Find where the given text appears and provide that cell's center as [X, Y] coordinate. 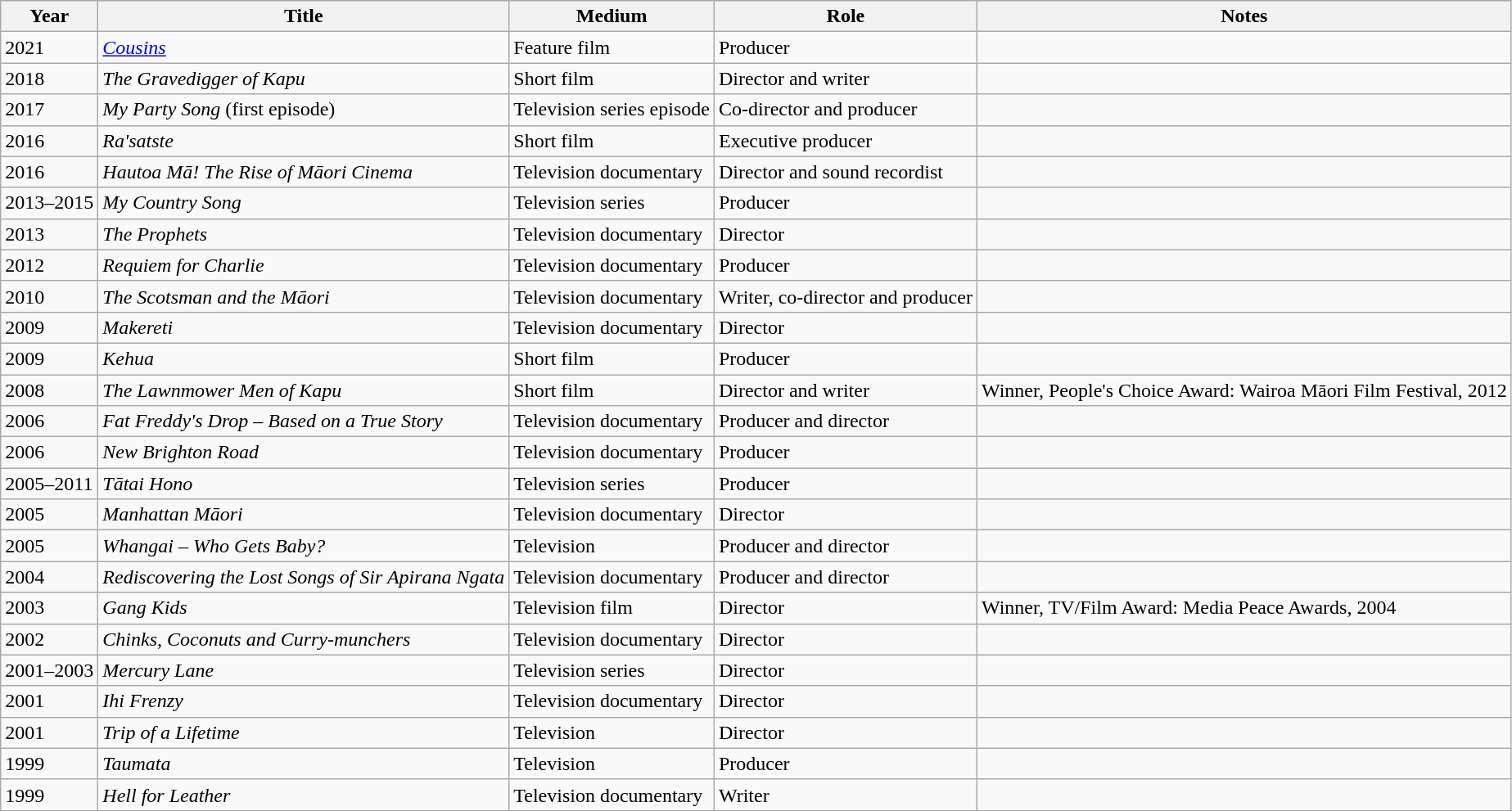
2013 [49, 234]
Television series episode [612, 110]
Year [49, 16]
Cousins [304, 47]
2002 [49, 639]
The Prophets [304, 234]
Television film [612, 608]
2021 [49, 47]
Chinks, Coconuts and Curry-munchers [304, 639]
Title [304, 16]
Kehua [304, 358]
Tātai Hono [304, 484]
Fat Freddy's Drop – Based on a True Story [304, 421]
Writer [845, 795]
Director and sound recordist [845, 172]
2013–2015 [49, 203]
2005–2011 [49, 484]
Winner, People's Choice Award: Wairoa Māori Film Festival, 2012 [1244, 390]
Feature film [612, 47]
Manhattan Māori [304, 515]
New Brighton Road [304, 453]
Mercury Lane [304, 670]
Rediscovering the Lost Songs of Sir Apirana Ngata [304, 577]
Role [845, 16]
Whangai – Who Gets Baby? [304, 546]
2003 [49, 608]
Gang Kids [304, 608]
The Scotsman and the Māori [304, 296]
2008 [49, 390]
2010 [49, 296]
Notes [1244, 16]
My Party Song (first episode) [304, 110]
Hell for Leather [304, 795]
Writer, co-director and producer [845, 296]
2004 [49, 577]
Trip of a Lifetime [304, 732]
Hautoa Mā! The Rise of Māori Cinema [304, 172]
2017 [49, 110]
Taumata [304, 764]
Requiem for Charlie [304, 265]
2001–2003 [49, 670]
2012 [49, 265]
2018 [49, 79]
Makereti [304, 327]
Medium [612, 16]
My Country Song [304, 203]
The Gravedigger of Kapu [304, 79]
Ra'satste [304, 141]
The Lawnmower Men of Kapu [304, 390]
Co-director and producer [845, 110]
Executive producer [845, 141]
Winner, TV/Film Award: Media Peace Awards, 2004 [1244, 608]
Ihi Frenzy [304, 701]
